Detect which cell encompasses the target text, then output its (X, Y) center coordinate. 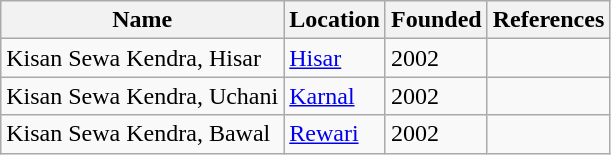
Name (142, 20)
Rewari (335, 134)
Kisan Sewa Kendra, Uchani (142, 96)
Hisar (335, 58)
Founded (436, 20)
Kisan Sewa Kendra, Bawal (142, 134)
References (548, 20)
Karnal (335, 96)
Kisan Sewa Kendra, Hisar (142, 58)
Location (335, 20)
